Determine the (X, Y) coordinate at the center of the cell enclosing the given text.  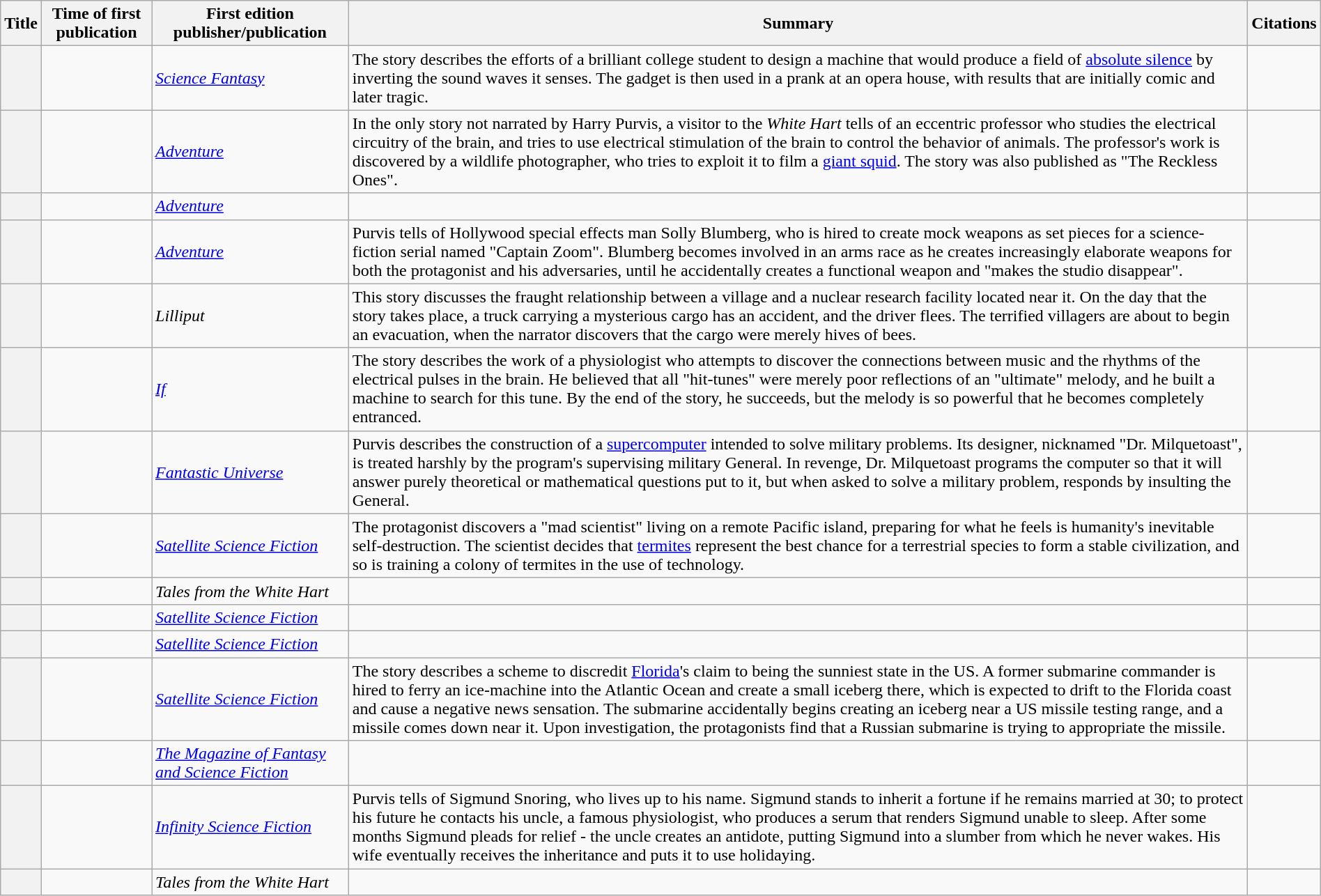
Summary (798, 24)
Citations (1284, 24)
If (251, 389)
Fantastic Universe (251, 472)
The Magazine of Fantasy and Science Fiction (251, 764)
Lilliput (251, 316)
Title (21, 24)
Science Fantasy (251, 78)
Infinity Science Fiction (251, 828)
First edition publisher/publication (251, 24)
Time of first publication (96, 24)
